Identify which cell holds the provided text, then report its (x, y) central coordinate. 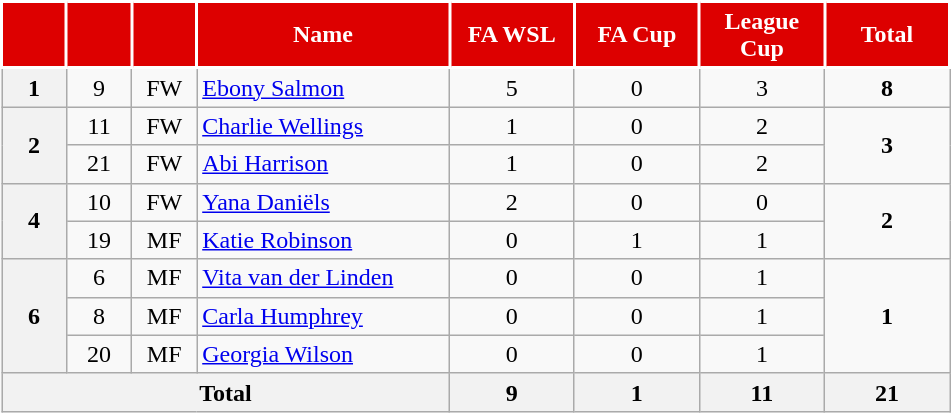
Charlie Wellings (324, 126)
5 (512, 88)
4 (34, 221)
League Cup (762, 36)
Ebony Salmon (324, 88)
Georgia Wilson (324, 354)
Carla Humphrey (324, 316)
FA Cup (636, 36)
Name (324, 36)
FA WSL (512, 36)
10 (100, 202)
Abi Harrison (324, 164)
Katie Robinson (324, 240)
19 (100, 240)
Vita van der Linden (324, 278)
20 (100, 354)
Yana Daniëls (324, 202)
